Identify which cell holds the provided text, then report its (X, Y) central coordinate. 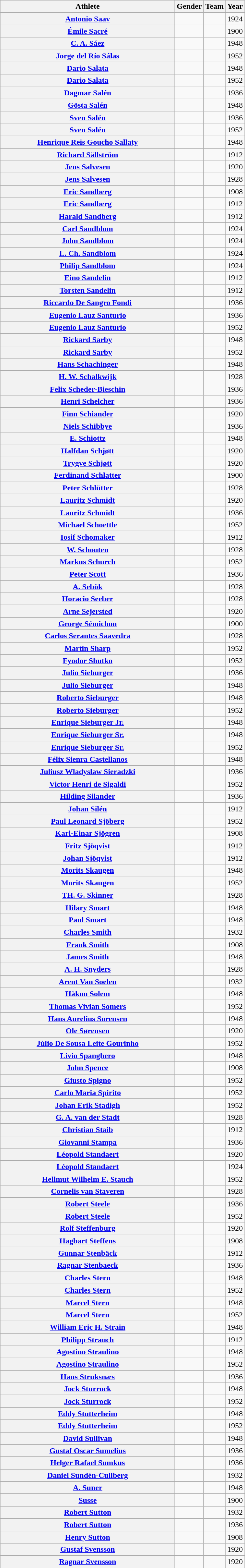
Giusto Spigno (87, 1080)
G. A. van der Stadt (87, 1117)
Victor Henri de Sigaldi (87, 784)
Ragnar Svensson (87, 1562)
Henrique Reis Goucho Sallaty (87, 142)
A. H. Snyders (87, 969)
Year (235, 6)
Team (215, 6)
TH. G. Skinner (87, 895)
Arne Sejersted (87, 611)
Livio Spanghero (87, 1056)
Juliusz Wladyslaw Sieradzki (87, 772)
Peter Schlütter (87, 488)
Ferdinand Schlatter (87, 475)
H. W. Schalkwijk (87, 377)
Ragnar Stenbaeck (87, 1265)
Carlos Serantes Saavedra (87, 636)
John Spence (87, 1068)
Cornelis van Staveren (87, 1191)
Gustaf Svensson (87, 1550)
Håkon Solem (87, 994)
Thomas Vivian Somers (87, 1006)
Hagbart Steffens (87, 1241)
Michael Schoettle (87, 525)
A. Suner (87, 1488)
Christian Staib (87, 1130)
Henry Sutton (87, 1537)
E. Schiottz (87, 438)
Fyodor Shutko (87, 661)
John Sandblom (87, 241)
W. Schouten (87, 550)
Enrique Sieburger Jr. (87, 722)
Dagmar Salén (87, 93)
Harald Sandberg (87, 216)
Carl Sandblom (87, 229)
Eino Sandelin (87, 278)
Torsten Sandelin (87, 290)
Martin Sharp (87, 648)
Hans Schachinger (87, 365)
Hilary Smart (87, 907)
Carlo Maria Spirito (87, 1093)
Júlio De Sousa Leite Gourinho (87, 1043)
Philipp Strauch (87, 1340)
L. Ch. Sandblom (87, 253)
Jorge del Río Sálas (87, 56)
Félix Sienra Castellanos (87, 760)
Markus Schurch (87, 562)
Hans Struksnæs (87, 1377)
Finn Schiander (87, 414)
Richard Sällström (87, 155)
James Smith (87, 957)
Gunnar Stenbäck (87, 1253)
George Sémichon (87, 624)
William Eric H. Strain (87, 1327)
Helger Rafael Sumkus (87, 1463)
Paul Leonard Sjöberg (87, 821)
Gender (189, 6)
C. A. Sáez (87, 43)
Peter Scott (87, 574)
Johan Sjöqvist (87, 858)
Athlete (87, 6)
Niels Schibbye (87, 426)
Charles Smith (87, 932)
Arent Van Soelen (87, 982)
A. Sebök (87, 587)
Hans Aurelius Sorensen (87, 1019)
Ole Sørensen (87, 1031)
Giovanni Stampa (87, 1142)
Halfdan Schjøtt (87, 451)
Philip Sandblom (87, 266)
Antonio Saav (87, 19)
Paul Smart (87, 920)
Rolf Steffenburg (87, 1228)
Gösta Salén (87, 105)
Felix Scheder-Bieschin (87, 389)
Fritz Sjöqvist (87, 846)
Horacio Seeber (87, 599)
Henri Schelcher (87, 401)
Daniel Sundén-Cullberg (87, 1475)
Trygve Schjøtt (87, 463)
Johan Erik Stadigh (87, 1105)
Hilding Silander (87, 796)
Hellmut Wilhelm E. Stauch (87, 1179)
Émile Sacré (87, 31)
Iosif Schomaker (87, 537)
Karl-Einar Sjögren (87, 833)
Frank Smith (87, 945)
Johan Silén (87, 809)
David Sullivan (87, 1438)
Gustaf Oscar Sumelius (87, 1451)
Susse (87, 1500)
Riccardo De Sangro Fondi (87, 303)
